Search for the cell housing the specified text and yield its [X, Y] center coordinate. 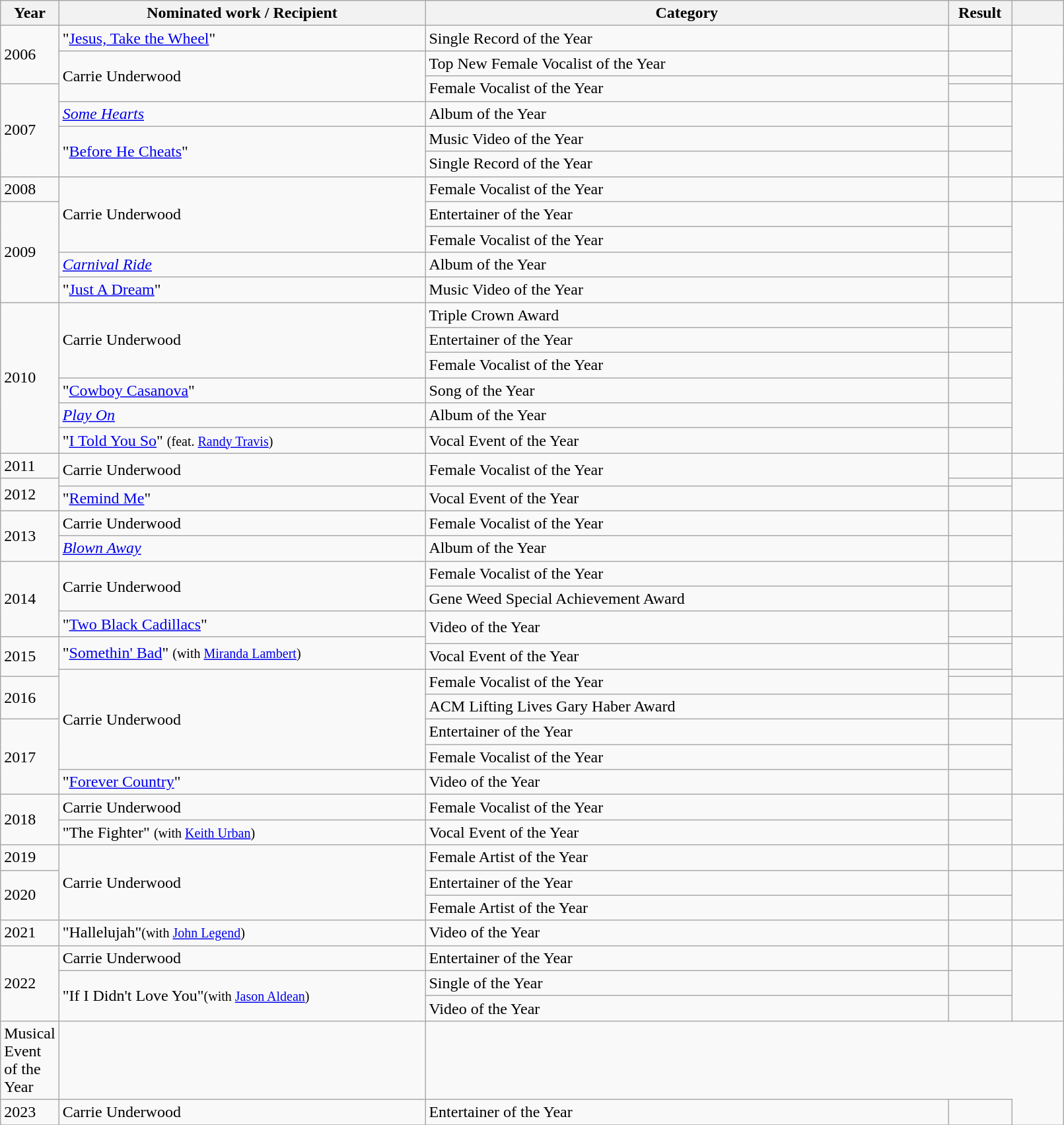
Musical Event of the Year [30, 1060]
2013 [30, 536]
2012 [30, 494]
Play On [242, 416]
2011 [30, 466]
2010 [30, 378]
2020 [30, 895]
2014 [30, 599]
"Remind Me" [242, 498]
ACM Lifting Lives Gary Haber Award [687, 707]
"The Fighter" (with Keith Urban) [242, 832]
Triple Crown Award [687, 315]
Single of the Year [687, 983]
2019 [30, 857]
2022 [30, 983]
Carnival Ride [242, 264]
2007 [30, 129]
"I Told You So" (feat. Randy Travis) [242, 441]
Top New Female Vocalist of the Year [687, 63]
Nominated work / Recipient [242, 13]
2017 [30, 757]
"Somethin' Bad" (with Miranda Lambert) [242, 653]
2018 [30, 820]
"Forever Country" [242, 782]
"Cowboy Casanova" [242, 390]
2015 [30, 656]
2008 [30, 189]
Song of the Year [687, 390]
Category [687, 13]
"If I Didn't Love You"(with Jason Aldean) [242, 996]
Some Hearts [242, 114]
"Just A Dream" [242, 289]
2021 [30, 933]
2023 [30, 1112]
Gene Weed Special Achievement Award [687, 599]
"Two Black Cadillacs" [242, 624]
2009 [30, 252]
"Jesus, Take the Wheel" [242, 38]
"Before He Cheats" [242, 151]
2006 [30, 54]
Result [980, 13]
Blown Away [242, 548]
"Hallelujah"(with John Legend) [242, 933]
Year [30, 13]
2016 [30, 698]
